Locate the cell with the specified text and output its [x, y] center coordinate. 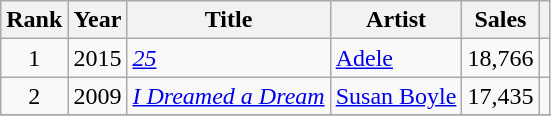
2 [34, 96]
Title [228, 20]
I Dreamed a Dream [228, 96]
18,766 [500, 58]
Susan Boyle [396, 96]
Sales [500, 20]
Rank [34, 20]
25 [228, 58]
1 [34, 58]
17,435 [500, 96]
2015 [98, 58]
Year [98, 20]
Adele [396, 58]
2009 [98, 96]
Artist [396, 20]
